Pinpoint the cell where the given text exists, returning its [X, Y] midpoint coordinate. 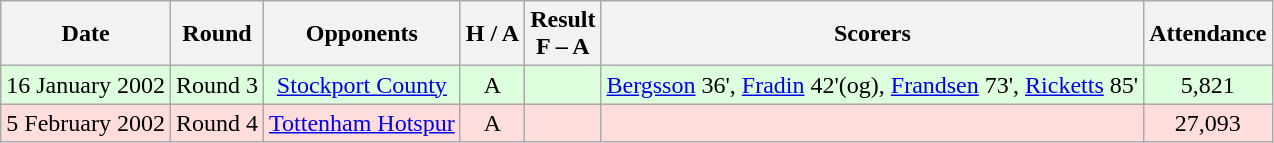
Attendance [1208, 34]
Tottenham Hotspur [362, 123]
ResultF – A [563, 34]
Round 3 [216, 85]
Date [86, 34]
Scorers [872, 34]
Round 4 [216, 123]
16 January 2002 [86, 85]
Bergsson 36', Fradin 42'(og), Frandsen 73', Ricketts 85' [872, 85]
Opponents [362, 34]
Round [216, 34]
Stockport County [362, 85]
5,821 [1208, 85]
H / A [492, 34]
5 February 2002 [86, 123]
27,093 [1208, 123]
